Detect which cell encompasses the target text, then output its (x, y) center coordinate. 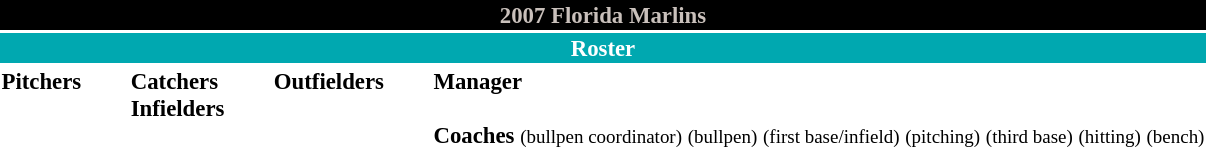
2007 Florida Marlins (603, 15)
Roster (603, 48)
